Capture the cell that displays the provided text and extract its [x, y] central coordinate. 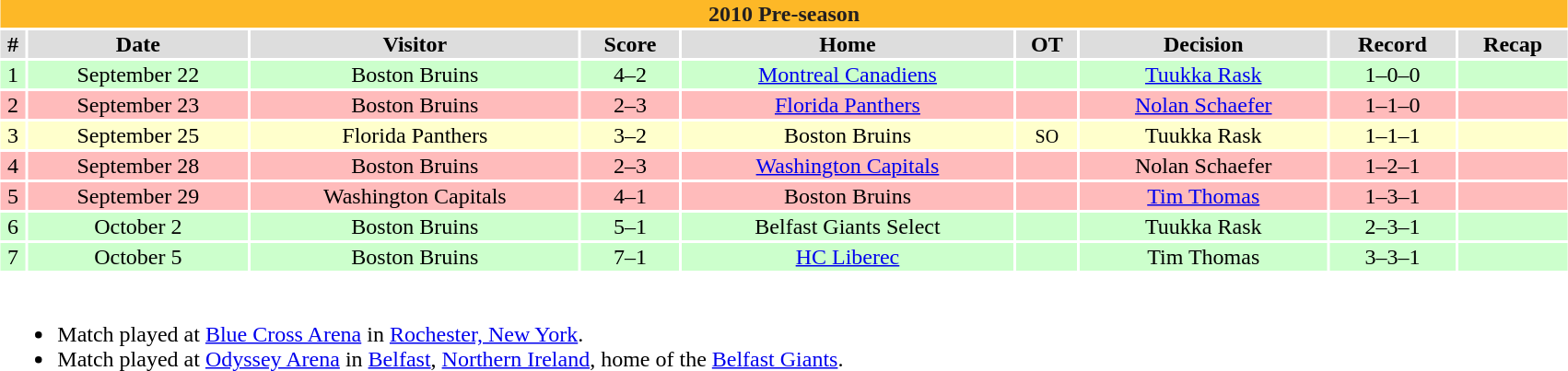
Montreal Canadiens [848, 75]
7–1 [630, 257]
Belfast Giants Select [848, 226]
7 [13, 257]
HC Liberec [848, 257]
September 22 [138, 75]
1–1–0 [1393, 105]
4–1 [630, 196]
October 2 [138, 226]
3 [13, 135]
3–2 [630, 135]
Date [138, 44]
4–2 [630, 75]
1–0–0 [1393, 75]
SO [1047, 135]
October 5 [138, 257]
Decision [1203, 44]
3–3–1 [1393, 257]
Record [1393, 44]
5 [13, 196]
2–3–1 [1393, 226]
1–1–1 [1393, 135]
OT [1047, 44]
1–2–1 [1393, 166]
September 29 [138, 196]
1–3–1 [1393, 196]
4 [13, 166]
1 [13, 75]
Visitor [415, 44]
2010 Pre-season [784, 14]
2 [13, 105]
# [13, 44]
5–1 [630, 226]
September 23 [138, 105]
September 25 [138, 135]
September 28 [138, 166]
Score [630, 44]
6 [13, 226]
Recap [1513, 44]
Home [848, 44]
